From the cell containing the given text, extract its center point as (x, y) coordinate. 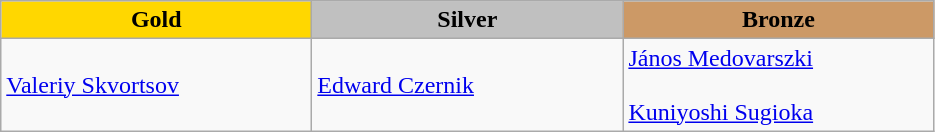
Gold (156, 20)
Valeriy Skvortsov (156, 85)
Edward Czernik (468, 85)
Silver (468, 20)
Bronze (778, 20)
János MedovarszkiKuniyoshi Sugioka (778, 85)
